For the text-containing cell, return its midpoint in (X, Y) coordinate format. 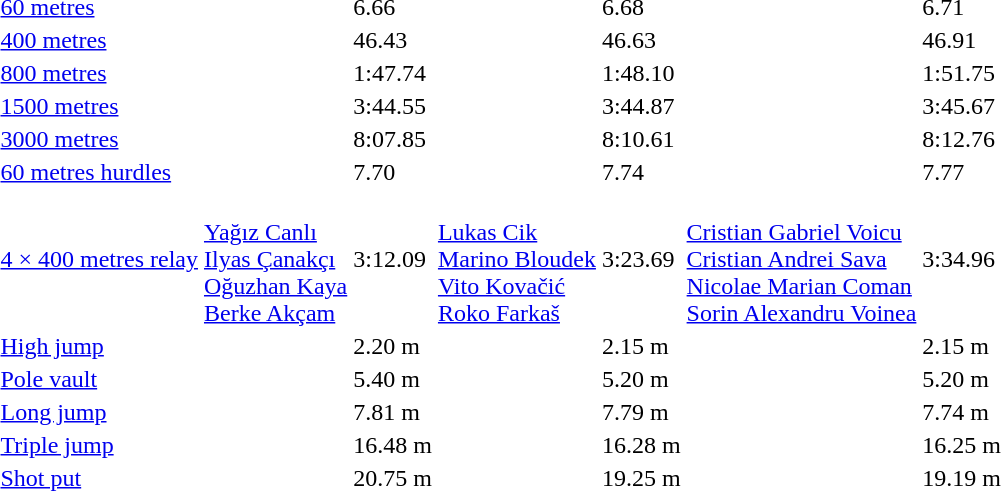
2.15 m (641, 346)
Cristian Gabriel VoicuCristian Andrei SavaNicolae Marian ComanSorin Alexandru Voinea (802, 259)
5.40 m (393, 379)
8:10.61 (641, 139)
7.79 m (641, 412)
1:47.74 (393, 73)
46.63 (641, 40)
Lukas CikMarino BloudekVito KovačićRoko Farkaš (516, 259)
3:44.55 (393, 106)
8:07.85 (393, 139)
7.81 m (393, 412)
Yağız CanlıIlyas ÇanakçıOğuzhan KayaBerke Akçam (275, 259)
5.20 m (641, 379)
3:23.69 (641, 259)
16.28 m (641, 445)
3:44.87 (641, 106)
46.43 (393, 40)
1:48.10 (641, 73)
3:12.09 (393, 259)
16.48 m (393, 445)
2.20 m (393, 346)
7.74 (641, 172)
7.70 (393, 172)
